Determine the [X, Y] coordinate at the center of the cell enclosing the given text.  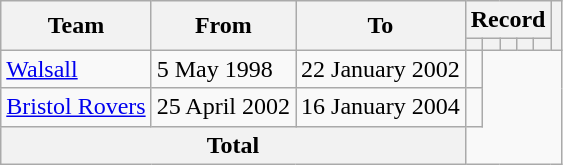
Bristol Rovers [76, 107]
Walsall [76, 69]
25 April 2002 [223, 107]
Team [76, 26]
To [381, 26]
16 January 2004 [381, 107]
Total [234, 145]
5 May 1998 [223, 69]
22 January 2002 [381, 69]
Record [508, 20]
From [223, 26]
